Extract the [x, y] coordinate from the center of the cell holding the provided text.  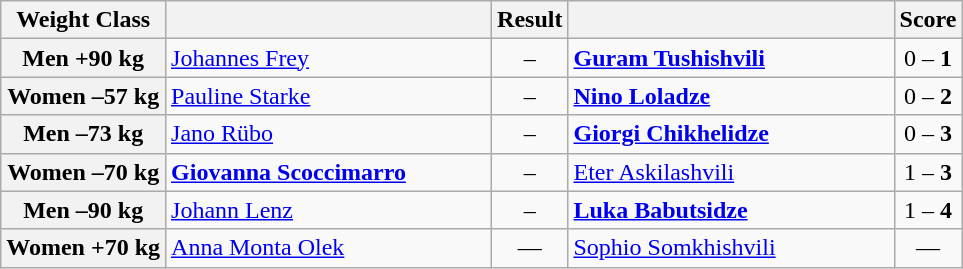
1 – 4 [928, 210]
Men –90 kg [84, 210]
Weight Class [84, 20]
Women –57 kg [84, 96]
Men +90 kg [84, 58]
Women –70 kg [84, 172]
Johannes Frey [329, 58]
Anna Monta Olek [329, 248]
Sophio Somkhishvili [731, 248]
Johann Lenz [329, 210]
Nino Loladze [731, 96]
Pauline Starke [329, 96]
Giovanna Scoccimarro [329, 172]
Result [530, 20]
0 – 1 [928, 58]
0 – 2 [928, 96]
Jano Rübo [329, 134]
Eter Askilashvili [731, 172]
Giorgi Chikhelidze [731, 134]
Score [928, 20]
1 – 3 [928, 172]
Women +70 kg [84, 248]
Men –73 kg [84, 134]
Guram Tushishvili [731, 58]
0 – 3 [928, 134]
Luka Babutsidze [731, 210]
